Capture the cell that displays the provided text and extract its [X, Y] central coordinate. 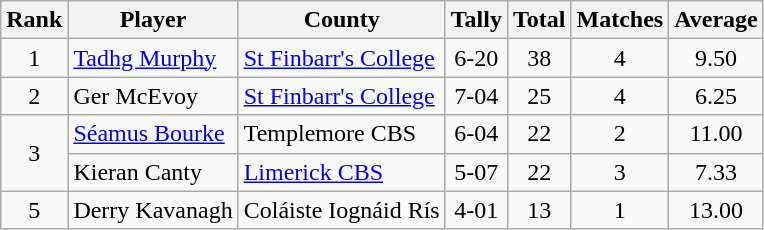
6-20 [476, 58]
Ger McEvoy [153, 96]
Player [153, 20]
County [342, 20]
5 [34, 210]
7-04 [476, 96]
38 [539, 58]
25 [539, 96]
Kieran Canty [153, 172]
6-04 [476, 134]
7.33 [716, 172]
Derry Kavanagh [153, 210]
13.00 [716, 210]
Average [716, 20]
Matches [620, 20]
4-01 [476, 210]
Rank [34, 20]
11.00 [716, 134]
Total [539, 20]
Coláiste Iognáid Rís [342, 210]
Tadhg Murphy [153, 58]
6.25 [716, 96]
Séamus Bourke [153, 134]
Limerick CBS [342, 172]
13 [539, 210]
Templemore CBS [342, 134]
9.50 [716, 58]
5-07 [476, 172]
Tally [476, 20]
